Identify which cell holds the provided text, then report its [x, y] central coordinate. 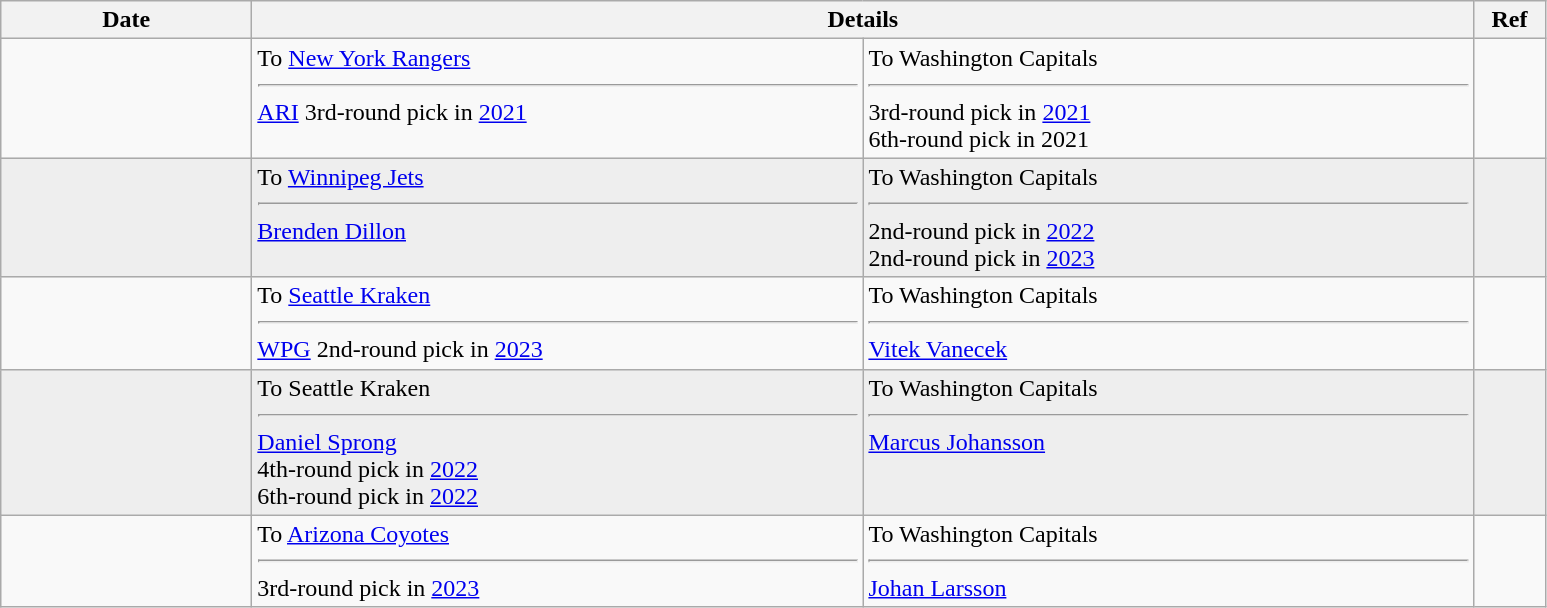
To Washington Capitals2nd-round pick in 20222nd-round pick in 2023 [1168, 218]
To Arizona Coyotes3rd-round pick in 2023 [558, 561]
To Washington Capitals3rd-round pick in 20216th-round pick in 2021 [1168, 98]
To Washington CapitalsMarcus Johansson [1168, 442]
Details [863, 20]
Date [126, 20]
To Seattle KrakenDaniel Sprong4th-round pick in 20226th-round pick in 2022 [558, 442]
To Washington CapitalsVitek Vanecek [1168, 323]
To New York RangersARI 3rd-round pick in 2021 [558, 98]
Ref [1510, 20]
To Seattle KrakenWPG 2nd-round pick in 2023 [558, 323]
To Washington CapitalsJohan Larsson [1168, 561]
To Winnipeg JetsBrenden Dillon [558, 218]
